Scan for the cell matching the given text and deliver its [x, y] coordinate at center. 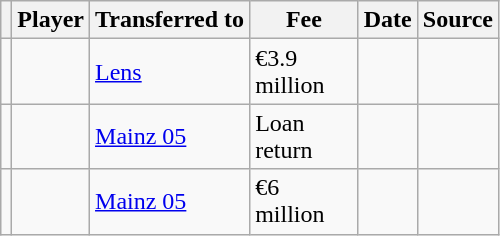
€3.9 million [304, 72]
€6 million [304, 202]
Player [51, 20]
Lens [170, 72]
Transferred to [170, 20]
Source [458, 20]
Loan return [304, 136]
Fee [304, 20]
Date [388, 20]
